Pinpoint the cell where the given text exists, returning its [x, y] midpoint coordinate. 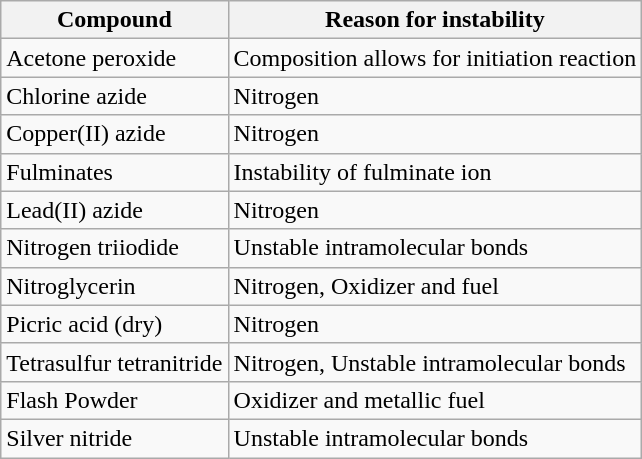
Nitrogen, Unstable intramolecular bonds [435, 362]
Compound [114, 20]
Copper(II) azide [114, 134]
Fulminates [114, 172]
Reason for instability [435, 20]
Nitrogen, Oxidizer and fuel [435, 286]
Oxidizer and metallic fuel [435, 400]
Instability of fulminate ion [435, 172]
Picric acid (dry) [114, 324]
Composition allows for initiation reaction [435, 58]
Tetrasulfur tetranitride [114, 362]
Nitroglycerin [114, 286]
Chlorine azide [114, 96]
Lead(II) azide [114, 210]
Nitrogen triiodide [114, 248]
Flash Powder [114, 400]
Silver nitride [114, 438]
Acetone peroxide [114, 58]
